Capture the cell that displays the provided text and extract its [x, y] central coordinate. 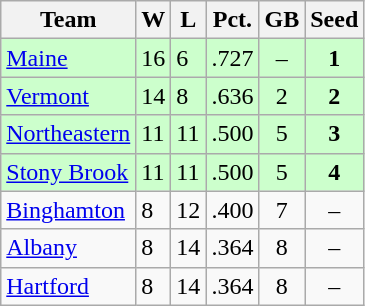
Stony Brook [68, 172]
.400 [232, 210]
.636 [232, 96]
Binghamton [68, 210]
Pct. [232, 20]
Vermont [68, 96]
Maine [68, 58]
.727 [232, 58]
7 [282, 210]
1 [334, 58]
3 [334, 134]
6 [188, 58]
16 [154, 58]
4 [334, 172]
L [188, 20]
GB [282, 20]
Team [68, 20]
Seed [334, 20]
W [154, 20]
Albany [68, 248]
12 [188, 210]
Northeastern [68, 134]
Hartford [68, 286]
